Detect which cell encompasses the target text, then output its (X, Y) center coordinate. 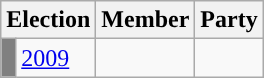
Election (48, 20)
2009 (56, 58)
Member (146, 20)
Party (229, 20)
